Determine the [X, Y] coordinate at the center of the cell enclosing the given text.  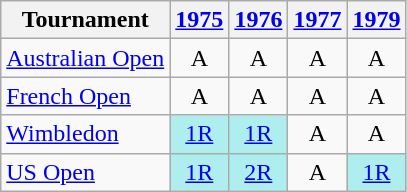
Tournament [86, 20]
1977 [318, 20]
Australian Open [86, 58]
1976 [258, 20]
1979 [376, 20]
Wimbledon [86, 134]
2R [258, 172]
French Open [86, 96]
US Open [86, 172]
1975 [200, 20]
